Search for the cell housing the specified text and yield its (X, Y) center coordinate. 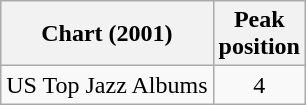
US Top Jazz Albums (107, 85)
Chart (2001) (107, 34)
Peakposition (259, 34)
4 (259, 85)
